For the text-containing cell, return its midpoint in (X, Y) coordinate format. 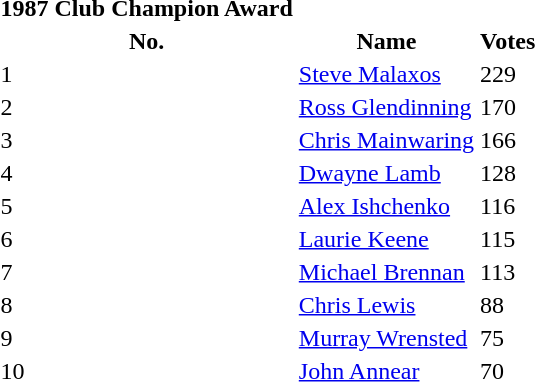
Name (386, 41)
Steve Malaxos (386, 74)
Dwayne Lamb (386, 173)
Ross Glendinning (386, 107)
Michael Brennan (386, 272)
Murray Wrensted (386, 338)
Alex Ishchenko (386, 206)
Chris Mainwaring (386, 140)
Laurie Keene (386, 239)
Chris Lewis (386, 305)
